Extract the (x, y) coordinate from the center of the cell holding the provided text.  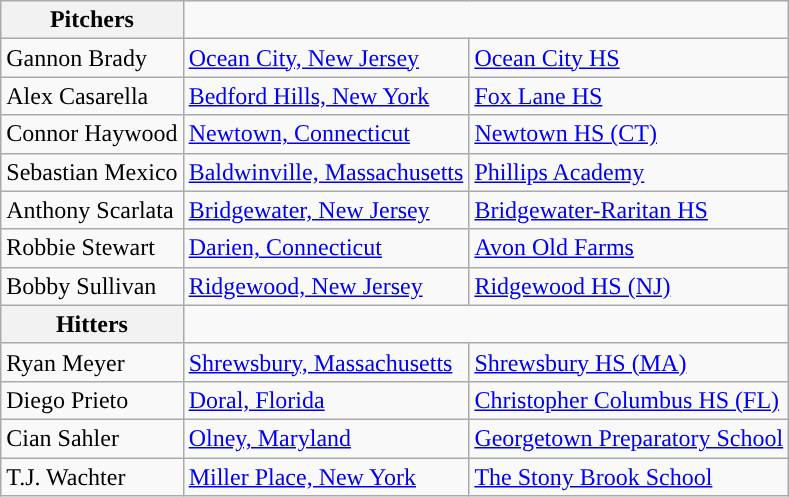
Georgetown Preparatory School (629, 438)
Ocean City, New Jersey (326, 58)
Diego Prieto (92, 400)
Ridgewood, New Jersey (326, 286)
Bridgewater, New Jersey (326, 210)
Robbie Stewart (92, 248)
Fox Lane HS (629, 96)
Bedford Hills, New York (326, 96)
T.J. Wachter (92, 477)
Alex Casarella (92, 96)
Cian Sahler (92, 438)
Bobby Sullivan (92, 286)
Avon Old Farms (629, 248)
Christopher Columbus HS (FL) (629, 400)
Shrewsbury HS (MA) (629, 362)
Bridgewater-Raritan HS (629, 210)
Ocean City HS (629, 58)
Doral, Florida (326, 400)
Shrewsbury, Massachusetts (326, 362)
Sebastian Mexico (92, 172)
Ridgewood HS (NJ) (629, 286)
Phillips Academy (629, 172)
Gannon Brady (92, 58)
Connor Haywood (92, 134)
Hitters (92, 324)
Anthony Scarlata (92, 210)
Newtown HS (CT) (629, 134)
Pitchers (92, 20)
Olney, Maryland (326, 438)
Ryan Meyer (92, 362)
Miller Place, New York (326, 477)
Newtown, Connecticut (326, 134)
The Stony Brook School (629, 477)
Baldwinville, Massachusetts (326, 172)
Darien, Connecticut (326, 248)
